Return the [X, Y] coordinate for the center point of the cell that contains the specified text.  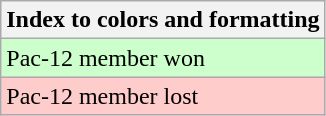
Pac-12 member lost [163, 96]
Pac-12 member won [163, 58]
Index to colors and formatting [163, 20]
